Return the (X, Y) coordinate for the center point of the cell that contains the specified text.  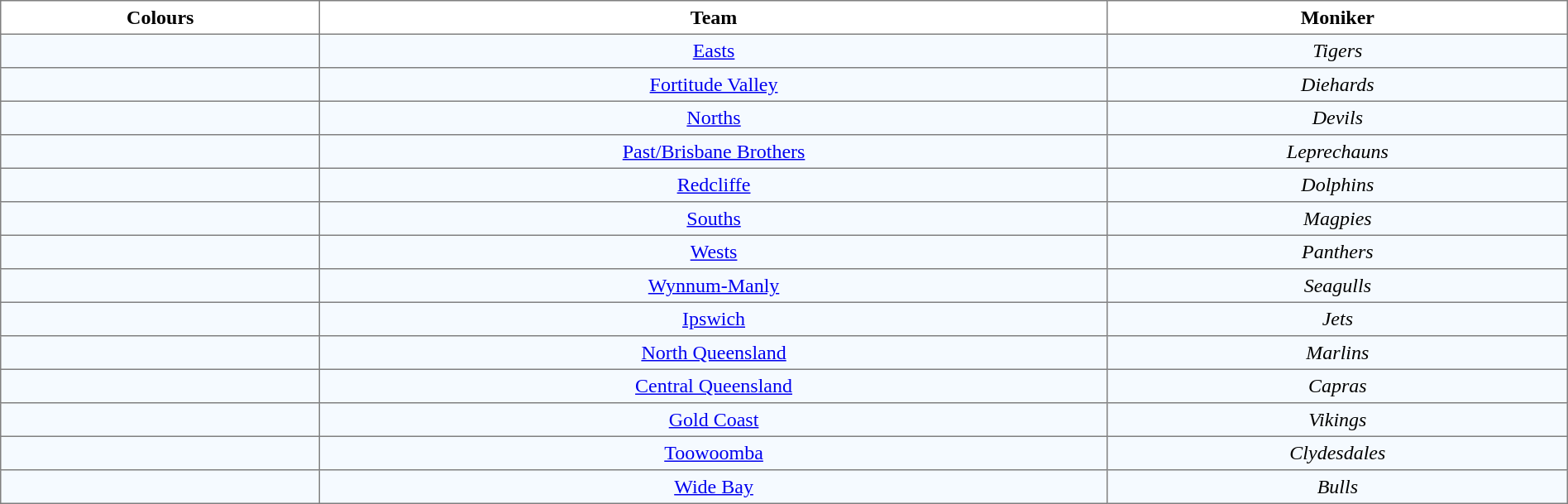
Vikings (1337, 420)
Wide Bay (715, 487)
Moniker (1337, 17)
Ipswich (715, 319)
Past/Brisbane Brothers (715, 151)
Norths (715, 118)
Wynnum-Manly (715, 286)
Panthers (1337, 252)
Diehards (1337, 84)
Dolphins (1337, 185)
Marlins (1337, 353)
Bulls (1337, 487)
Tigers (1337, 50)
Seagulls (1337, 286)
Jets (1337, 319)
Clydesdales (1337, 453)
Magpies (1337, 218)
Redcliffe (715, 185)
Gold Coast (715, 420)
Leprechauns (1337, 151)
Colours (160, 17)
Easts (715, 50)
North Queensland (715, 353)
Devils (1337, 118)
Souths (715, 218)
Wests (715, 252)
Central Queensland (715, 386)
Team (715, 17)
Capras (1337, 386)
Fortitude Valley (715, 84)
Toowoomba (715, 453)
